Pinpoint the cell where the given text exists, returning its [X, Y] midpoint coordinate. 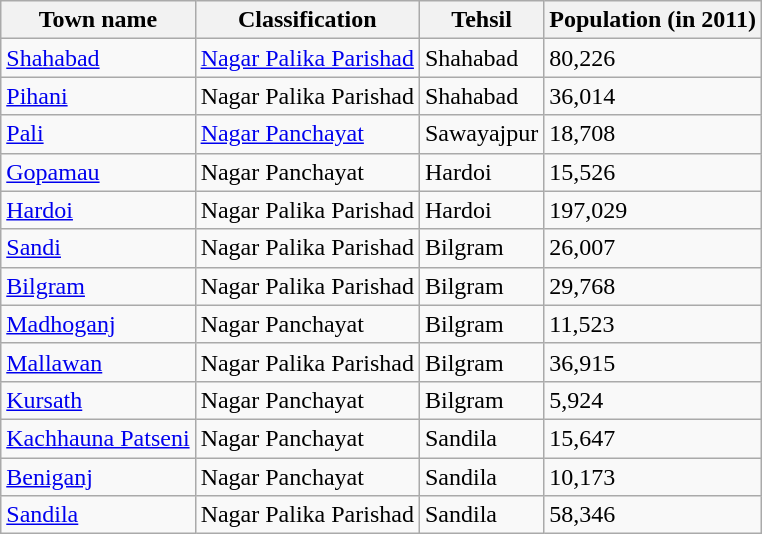
Classification [307, 20]
Kachhauna Patseni [98, 438]
Pihani [98, 96]
Town name [98, 20]
36,915 [653, 362]
Gopamau [98, 172]
11,523 [653, 324]
Tehsil [481, 20]
Madhoganj [98, 324]
Sawayajpur [481, 134]
Population (in 2011) [653, 20]
36,014 [653, 96]
5,924 [653, 400]
Kursath [98, 400]
197,029 [653, 210]
Beniganj [98, 477]
26,007 [653, 248]
29,768 [653, 286]
15,647 [653, 438]
80,226 [653, 58]
58,346 [653, 515]
Sandi [98, 248]
15,526 [653, 172]
18,708 [653, 134]
10,173 [653, 477]
Mallawan [98, 362]
Pali [98, 134]
